Return [X, Y] of the center of cell containing provided text 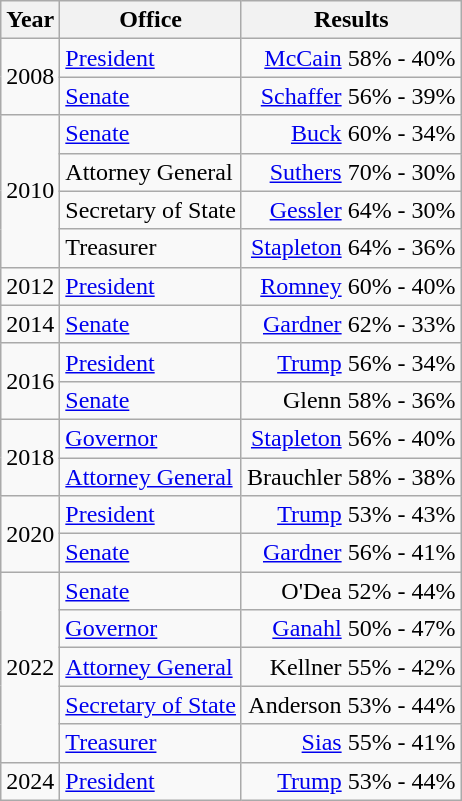
Trump 53% - 44% [351, 781]
2018 [30, 457]
Gessler 64% - 30% [351, 210]
2022 [30, 667]
Trump 53% - 43% [351, 515]
Brauchler 58% - 38% [351, 477]
Gardner 62% - 33% [351, 324]
Results [351, 20]
Gardner 56% - 41% [351, 553]
2020 [30, 534]
Anderson 53% - 44% [351, 705]
Schaffer 56% - 39% [351, 96]
2008 [30, 77]
Romney 60% - 40% [351, 286]
Kellner 55% - 42% [351, 667]
Stapleton 56% - 40% [351, 438]
2016 [30, 381]
Glenn 58% - 36% [351, 400]
Year [30, 20]
Suthers 70% - 30% [351, 172]
McCain 58% - 40% [351, 58]
Buck 60% - 34% [351, 134]
Office [151, 20]
Stapleton 64% - 36% [351, 248]
2024 [30, 781]
Ganahl 50% - 47% [351, 629]
2012 [30, 286]
2014 [30, 324]
Sias 55% - 41% [351, 743]
2010 [30, 191]
O'Dea 52% - 44% [351, 591]
Trump 56% - 34% [351, 362]
